Identify which cell holds the provided text, then report its [X, Y] central coordinate. 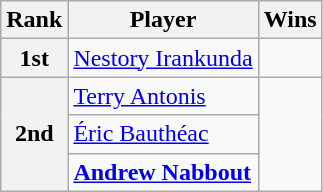
Player [163, 20]
Nestory Irankunda [163, 58]
1st [34, 58]
Wins [290, 20]
Rank [34, 20]
Terry Antonis [163, 96]
Éric Bauthéac [163, 134]
2nd [34, 134]
Andrew Nabbout [163, 172]
